Pinpoint the cell where the given text exists, returning its (X, Y) midpoint coordinate. 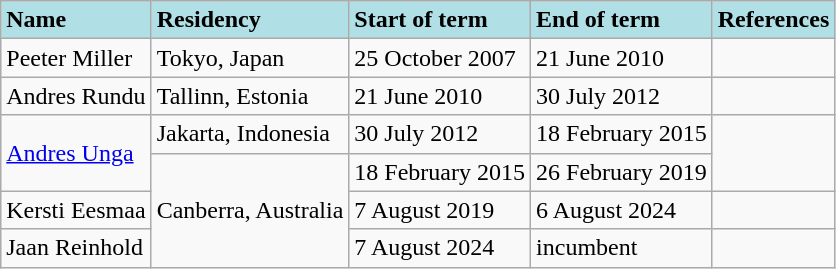
Residency (250, 20)
Peeter Miller (76, 58)
End of term (622, 20)
6 August 2024 (622, 210)
7 August 2024 (440, 248)
Tokyo, Japan (250, 58)
incumbent (622, 248)
Start of term (440, 20)
Andres Rundu (76, 96)
Jaan Reinhold (76, 248)
Andres Unga (76, 153)
25 October 2007 (440, 58)
26 February 2019 (622, 172)
Tallinn, Estonia (250, 96)
Name (76, 20)
Kersti Eesmaa (76, 210)
Canberra, Australia (250, 210)
7 August 2019 (440, 210)
References (774, 20)
Jakarta, Indonesia (250, 134)
